Pinpoint the cell where the given text exists, returning its [x, y] midpoint coordinate. 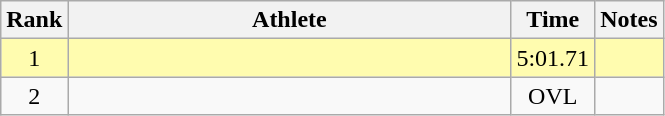
Notes [629, 20]
5:01.71 [553, 58]
1 [34, 58]
2 [34, 96]
OVL [553, 96]
Rank [34, 20]
Athlete [290, 20]
Time [553, 20]
